Identify which cell holds the provided text, then report its (x, y) central coordinate. 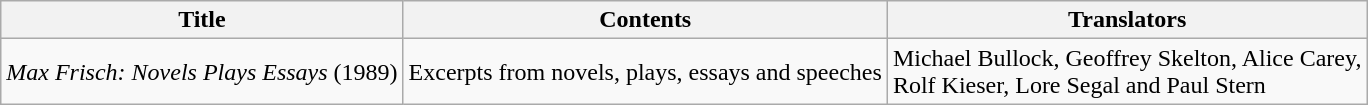
Michael Bullock, Geoffrey Skelton, Alice Carey,Rolf Kieser, Lore Segal and Paul Stern (1127, 72)
Max Frisch: Novels Plays Essays (1989) (202, 72)
Excerpts from novels, plays, essays and speeches (645, 72)
Title (202, 20)
Translators (1127, 20)
Contents (645, 20)
